Locate the cell with the specified text and output its [X, Y] center coordinate. 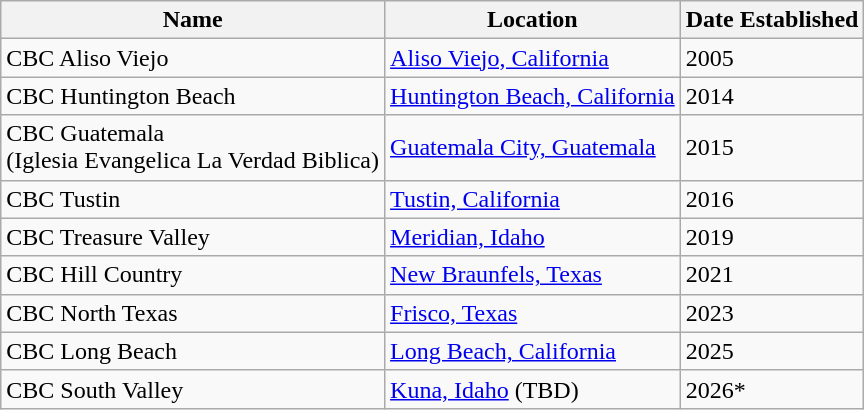
CBC South Valley [193, 389]
2014 [772, 96]
2015 [772, 148]
Name [193, 20]
Date Established [772, 20]
CBC North Texas [193, 313]
2021 [772, 275]
Long Beach, California [533, 351]
2026* [772, 389]
2016 [772, 199]
CBC Hill Country [193, 275]
New Braunfels, Texas [533, 275]
Guatemala City, Guatemala [533, 148]
2019 [772, 237]
Aliso Viejo, California [533, 58]
CBC Tustin [193, 199]
Kuna, Idaho (TBD) [533, 389]
Location [533, 20]
2005 [772, 58]
CBC Treasure Valley [193, 237]
2025 [772, 351]
Frisco, Texas [533, 313]
Huntington Beach, California [533, 96]
CBC Long Beach [193, 351]
2023 [772, 313]
Meridian, Idaho [533, 237]
CBC Guatemala(Iglesia Evangelica La Verdad Biblica) [193, 148]
CBC Huntington Beach [193, 96]
Tustin, California [533, 199]
CBC Aliso Viejo [193, 58]
